Extract the [x, y] coordinate from the center of the cell holding the provided text.  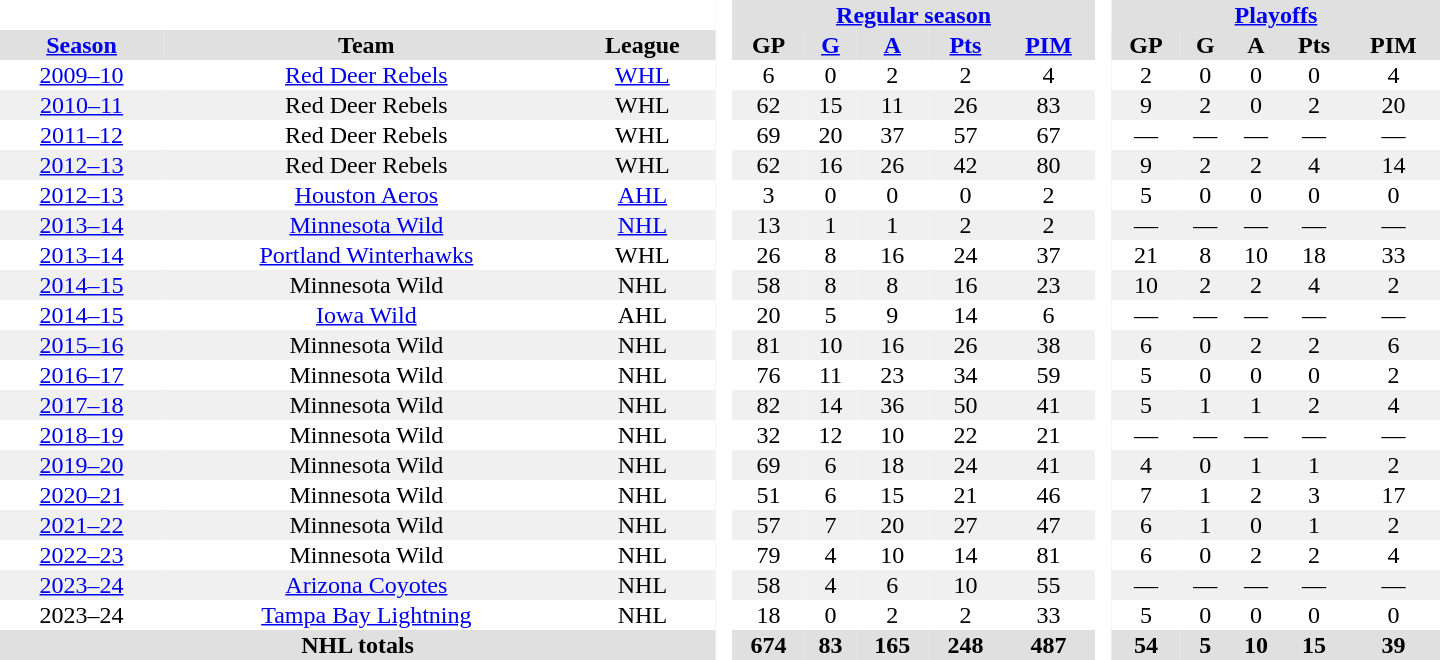
80 [1048, 165]
76 [768, 375]
248 [966, 645]
34 [966, 375]
59 [1048, 375]
79 [768, 555]
Arizona Coyotes [366, 585]
2011–12 [82, 135]
2015–16 [82, 345]
Portland Winterhawks [366, 255]
54 [1146, 645]
55 [1048, 585]
82 [768, 405]
NHL totals [358, 645]
2016–17 [82, 375]
2010–11 [82, 105]
17 [1394, 495]
Tampa Bay Lightning [366, 615]
32 [768, 435]
Season [82, 45]
Playoffs [1276, 15]
487 [1048, 645]
67 [1048, 135]
2009–10 [82, 75]
Houston Aeros [366, 195]
42 [966, 165]
Iowa Wild [366, 315]
13 [768, 225]
165 [892, 645]
674 [768, 645]
39 [1394, 645]
2022–23 [82, 555]
2018–19 [82, 435]
27 [966, 525]
Regular season [914, 15]
50 [966, 405]
46 [1048, 495]
38 [1048, 345]
2021–22 [82, 525]
51 [768, 495]
2020–21 [82, 495]
22 [966, 435]
League [643, 45]
47 [1048, 525]
36 [892, 405]
12 [830, 435]
2019–20 [82, 465]
2017–18 [82, 405]
Team [366, 45]
